Output the [x, y] coordinate of the center of the cell containing the given text.  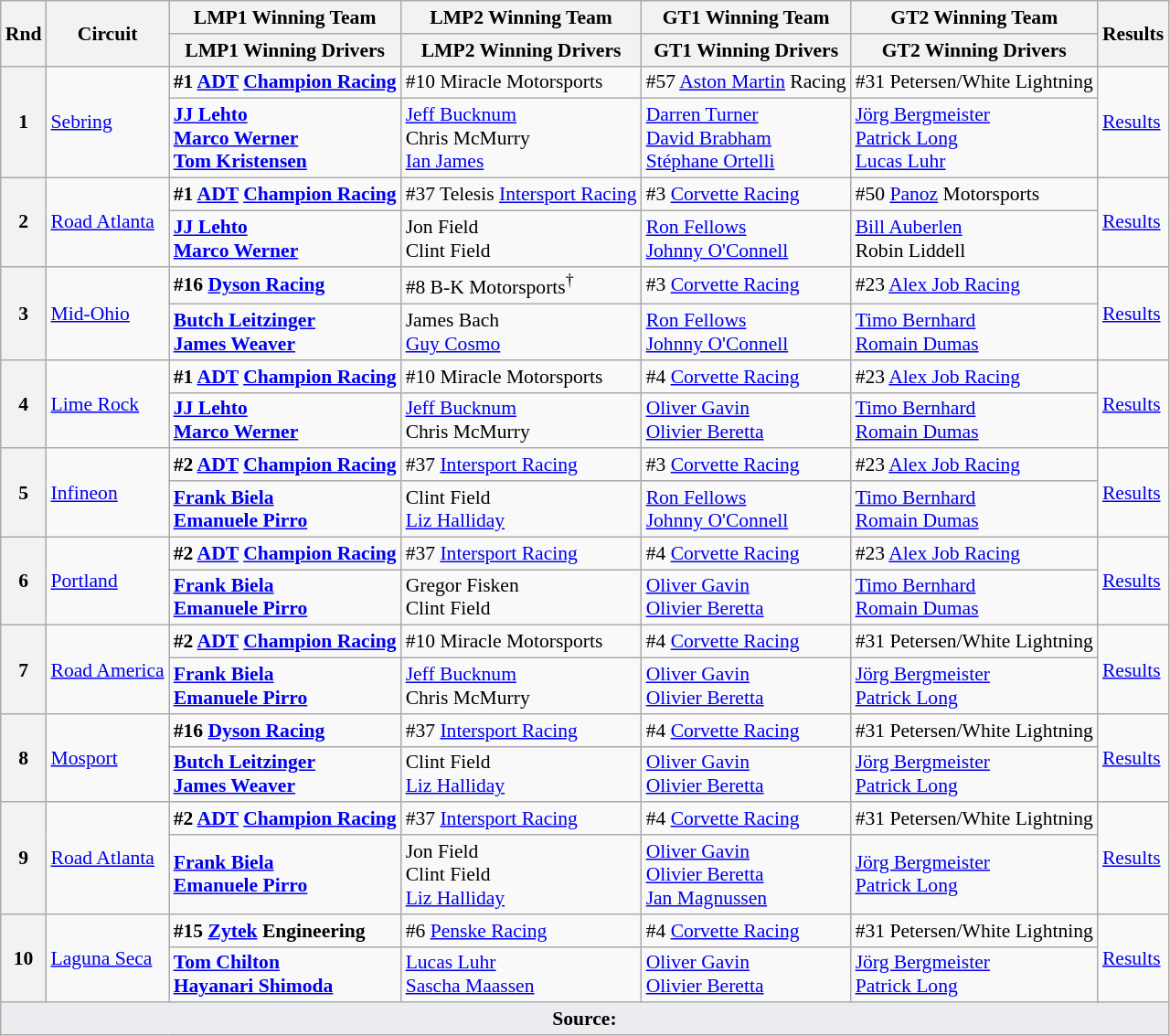
8 [24, 759]
Sebring [107, 122]
5 [24, 494]
9 [24, 859]
LMP2 Winning Drivers [521, 50]
GT1 Winning Team [746, 17]
GT2 Winning Drivers [974, 50]
LMP2 Winning Team [521, 17]
7 [24, 669]
Rnd [24, 33]
LMP1 Winning Drivers [285, 50]
Jörg Bergmeister Patrick Long Lucas Luhr [974, 139]
Mid-Ohio [107, 313]
LMP1 Winning Team [285, 17]
#50 Panoz Motorsports [974, 195]
Jon Field Clint Field [521, 238]
Source: [585, 1020]
Circuit [107, 33]
#15 Zytek Engineering [285, 931]
Jeff Bucknum Chris McMurry Ian James [521, 139]
Road America [107, 669]
Oliver Gavin Olivier Beretta Jan Magnussen [746, 874]
GT2 Winning Team [974, 17]
#37 Telesis Intersport Racing [521, 195]
Tom Chilton Hayanari Shimoda [285, 975]
Gregor Fisken Clint Field [521, 598]
James Bach Guy Cosmo [521, 333]
2 [24, 223]
Lucas Luhr Sascha Maassen [521, 975]
Laguna Seca [107, 958]
GT1 Winning Drivers [746, 50]
4 [24, 404]
3 [24, 313]
1 [24, 122]
Lime Rock [107, 404]
6 [24, 582]
Bill Auberlen Robin Liddell [974, 238]
Jon Field Clint Field Liz Halliday [521, 874]
Portland [107, 582]
JJ Lehto Marco Werner Tom Kristensen [285, 139]
#57 Aston Martin Racing [746, 82]
Infineon [107, 494]
10 [24, 958]
#8 B-K Motorsports† [521, 285]
Darren Turner David Brabham Stéphane Ortelli [746, 139]
#6 Penske Racing [521, 931]
Mosport [107, 759]
